Scan for the cell matching the given text and deliver its [X, Y] coordinate at center. 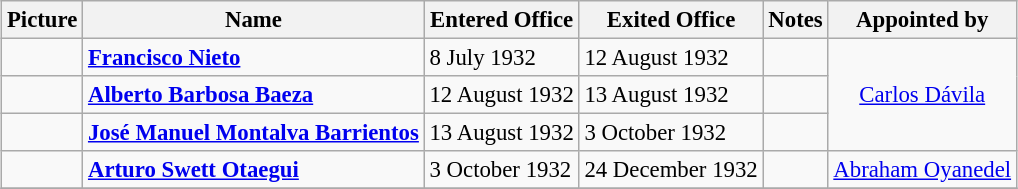
José Manuel Montalva Barrientos [254, 133]
Exited Office [671, 20]
Abraham Oyanedel [922, 170]
Notes [796, 20]
Arturo Swett Otaegui [254, 170]
8 July 1932 [502, 58]
Entered Office [502, 20]
Alberto Barbosa Baeza [254, 95]
Name [254, 20]
Francisco Nieto [254, 58]
24 December 1932 [671, 170]
Carlos Dávila [922, 96]
Appointed by [922, 20]
Picture [42, 20]
